Output the [X, Y] coordinate of the center of the cell containing the given text.  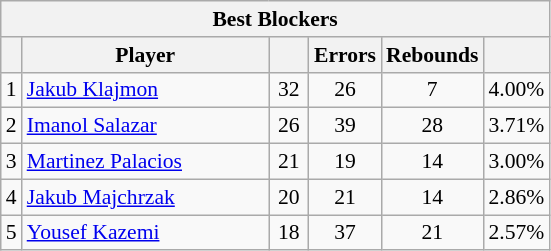
7 [432, 90]
2.86% [517, 197]
4 [12, 197]
19 [345, 162]
Jakub Klajmon [146, 90]
Yousef Kazemi [146, 233]
2 [12, 126]
Rebounds [432, 55]
3 [12, 162]
28 [432, 126]
37 [345, 233]
5 [12, 233]
Errors [345, 55]
39 [345, 126]
Player [146, 55]
18 [289, 233]
3.00% [517, 162]
20 [289, 197]
Imanol Salazar [146, 126]
Jakub Majchrzak [146, 197]
1 [12, 90]
2.57% [517, 233]
Best Blockers [276, 19]
4.00% [517, 90]
32 [289, 90]
Martinez Palacios [146, 162]
3.71% [517, 126]
